Return the (X, Y) coordinate for the center point of the cell that contains the specified text.  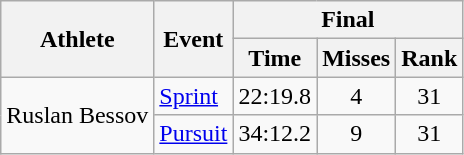
Event (194, 39)
Ruslan Bessov (78, 115)
Sprint (194, 96)
Athlete (78, 39)
34:12.2 (275, 134)
9 (356, 134)
Final (348, 20)
Time (275, 58)
Pursuit (194, 134)
Misses (356, 58)
4 (356, 96)
22:19.8 (275, 96)
Rank (430, 58)
